Detect which cell encompasses the target text, then output its [X, Y] center coordinate. 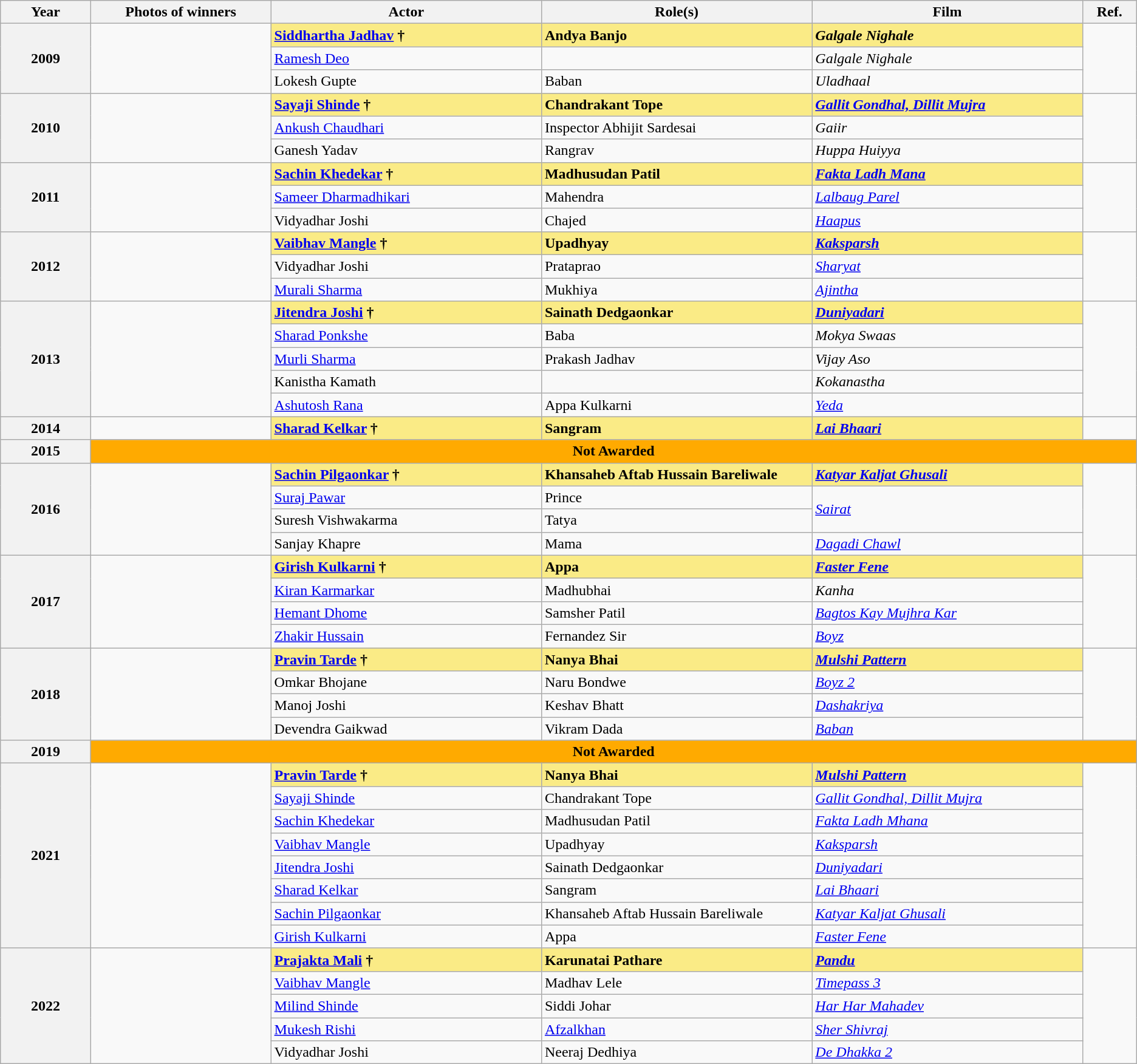
2018 [46, 694]
Suresh Vishwakarma [406, 520]
Kanha [947, 590]
Har Har Mahadev [947, 1006]
Prince [677, 497]
2021 [46, 856]
Sachin Pilgaonkar [406, 913]
Vijay Aso [947, 359]
Baba [677, 336]
Fakta Ladh Mhana [947, 821]
Sharyat [947, 266]
Sayaji Shinde [406, 798]
Ref. [1109, 12]
Madhubhai [677, 590]
Boyz 2 [947, 683]
Sachin Pilgaonkar † [406, 474]
2014 [46, 428]
Uladhaal [947, 81]
Actor [406, 12]
Naru Bondwe [677, 683]
Siddhartha Jadhav † [406, 35]
Ganesh Yadav [406, 151]
Ajintha [947, 290]
Karunatai Pathare [677, 960]
Neeraj Dedhiya [677, 1052]
Prakash Jadhav [677, 359]
Siddi Johar [677, 1006]
Sayaji Shinde † [406, 104]
2015 [46, 451]
Huppa Huiyya [947, 151]
Sharad Kelkar [406, 890]
Appa Kulkarni [677, 405]
Prajakta Mali † [406, 960]
Kanistha Kamath [406, 382]
Haapus [947, 220]
Sharad Ponkshe [406, 336]
Mukhiya [677, 290]
Murali Sharma [406, 290]
Suraj Pawar [406, 497]
Mokya Swaas [947, 336]
Sairat [947, 509]
Photos of winners [181, 12]
Girish Kulkarni † [406, 567]
Lalbaug Parel [947, 197]
2012 [46, 266]
De Dhakka 2 [947, 1052]
Girish Kulkarni [406, 936]
2013 [46, 359]
2011 [46, 197]
Vaibhav Mangle † [406, 243]
Yeda [947, 405]
Omkar Bhojane [406, 683]
Mukesh Rishi [406, 1029]
Pandu [947, 960]
Keshav Bhatt [677, 706]
Zhakir Hussain [406, 636]
2009 [46, 58]
2010 [46, 128]
Sanjay Khapre [406, 544]
Rangrav [677, 151]
Lokesh Gupte [406, 81]
Dagadi Chawl [947, 544]
Samsher Patil [677, 613]
Boyz [947, 636]
Sameer Dharmadhikari [406, 197]
Jitendra Joshi † [406, 313]
Fernandez Sir [677, 636]
2017 [46, 601]
Jitendra Joshi [406, 867]
Ramesh Deo [406, 58]
Ankush Chaudhari [406, 128]
Dashakriya [947, 706]
Hemant Dhome [406, 613]
Madhav Lele [677, 983]
Role(s) [677, 12]
Ashutosh Rana [406, 405]
Milind Shinde [406, 1006]
Year [46, 12]
Vikram Dada [677, 729]
Devendra Gaikwad [406, 729]
Kiran Karmarkar [406, 590]
Sachin Khedekar † [406, 174]
Sher Shivraj [947, 1029]
Timepass 3 [947, 983]
Inspector Abhijit Sardesai [677, 128]
Murli Sharma [406, 359]
Tatya [677, 520]
Andya Banjo [677, 35]
Fakta Ladh Mana [947, 174]
Manoj Joshi [406, 706]
Kokanastha [947, 382]
Mahendra [677, 197]
2019 [46, 752]
Afzalkhan [677, 1029]
Sharad Kelkar † [406, 428]
Chajed [677, 220]
Mama [677, 544]
Prataprao [677, 266]
Gaiir [947, 128]
Film [947, 12]
2022 [46, 1006]
Sachin Khedekar [406, 821]
Bagtos Kay Mujhra Kar [947, 613]
2016 [46, 509]
